Output the [x, y] coordinate of the center of the cell containing the given text.  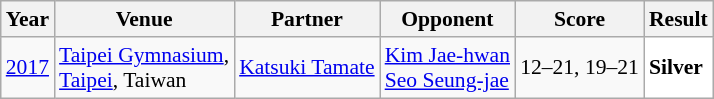
Result [678, 19]
Kim Jae-hwan Seo Seung-jae [448, 68]
Partner [307, 19]
Score [580, 19]
2017 [28, 68]
Opponent [448, 19]
Taipei Gymnasium,Taipei, Taiwan [144, 68]
12–21, 19–21 [580, 68]
Katsuki Tamate [307, 68]
Silver [678, 68]
Venue [144, 19]
Year [28, 19]
